Provide the [x, y] coordinate of the cell's center where the given text is located.  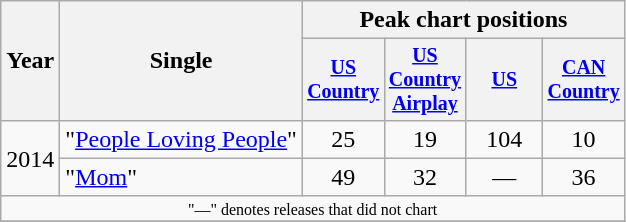
— [504, 177]
32 [425, 177]
"Mom" [182, 177]
Year [30, 61]
"People Loving People" [182, 139]
19 [425, 139]
10 [584, 139]
36 [584, 177]
2014 [30, 158]
US [504, 80]
"—" denotes releases that did not chart [313, 208]
49 [343, 177]
25 [343, 139]
Single [182, 61]
Peak chart positions [463, 20]
CAN Country [584, 80]
104 [504, 139]
US Country Airplay [425, 80]
US Country [343, 80]
